Locate the cell with the specified text and output its (X, Y) center coordinate. 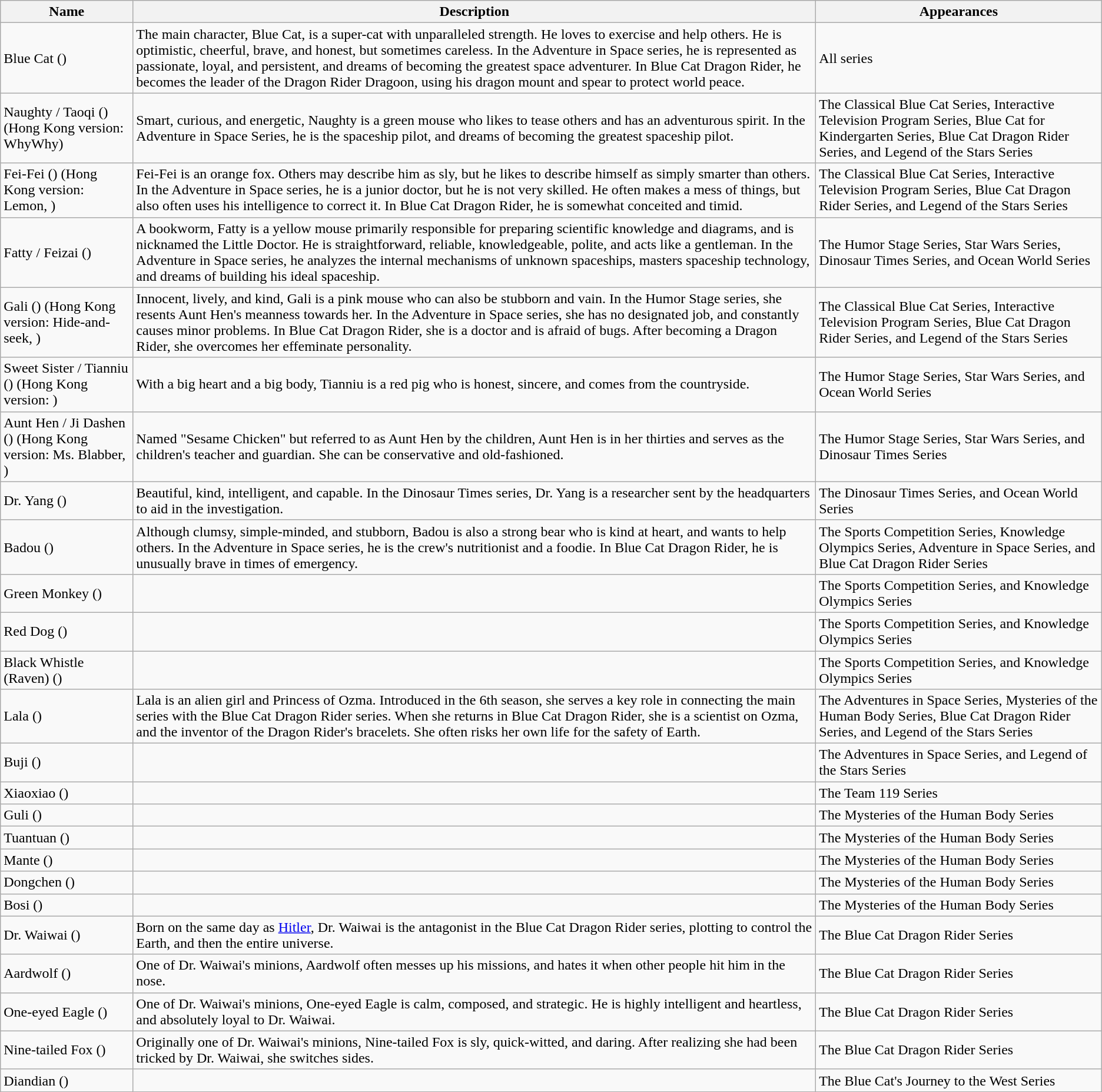
Naughty / Taoqi () (Hong Kong version: WhyWhy) (67, 128)
Aunt Hen / Ji Dashen () (Hong Kong version: Ms. Blabber, ) (67, 446)
Buji () (67, 763)
Name (67, 12)
The Adventures in Space Series, and Legend of the Stars Series (959, 763)
Blue Cat () (67, 58)
The Humor Stage Series, Star Wars Series, and Dinosaur Times Series (959, 446)
One-eyed Eagle () (67, 1011)
The Adventures in Space Series, Mysteries of the Human Body Series, Blue Cat Dragon Rider Series, and Legend of the Stars Series (959, 716)
Bosi () (67, 905)
Fatty / Feizai () (67, 252)
Appearances (959, 12)
Badou () (67, 547)
Aardwolf () (67, 974)
Tuantuan () (67, 838)
Dongchen () (67, 882)
Green Monkey () (67, 593)
Nine-tailed Fox () (67, 1050)
Dr. Waiwai () (67, 935)
Lala () (67, 716)
Guli () (67, 815)
The Dinosaur Times Series, and Ocean World Series (959, 500)
Description (474, 12)
Diandian () (67, 1080)
The Blue Cat's Journey to the West Series (959, 1080)
Dr. Yang () (67, 500)
With a big heart and a big body, Tianniu is a red pig who is honest, sincere, and comes from the countryside. (474, 384)
Gali () (Hong Kong version: Hide-and-seek, ) (67, 323)
The Humor Stage Series, Star Wars Series, and Ocean World Series (959, 384)
Red Dog () (67, 631)
Sweet Sister / Tianniu () (Hong Kong version: ) (67, 384)
All series (959, 58)
One of Dr. Waiwai's minions, Aardwolf often messes up his missions, and hates it when other people hit him in the nose. (474, 974)
The Sports Competition Series, Knowledge Olympics Series, Adventure in Space Series, and Blue Cat Dragon Rider Series (959, 547)
Black Whistle (Raven) () (67, 670)
Xiaoxiao () (67, 793)
Mante () (67, 860)
The Humor Stage Series, Star Wars Series, Dinosaur Times Series, and Ocean World Series (959, 252)
Fei-Fei () (Hong Kong version: Lemon, ) (67, 190)
The Team 119 Series (959, 793)
